From the cell containing the given text, extract its center point as (x, y) coordinate. 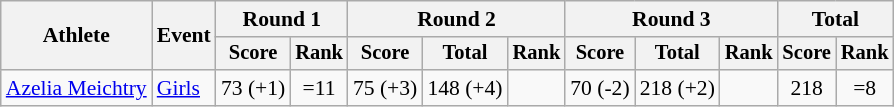
Event (184, 36)
=8 (865, 88)
218 (+2) (678, 88)
75 (+3) (385, 88)
Round 3 (671, 19)
Round 1 (282, 19)
Athlete (76, 36)
70 (-2) (600, 88)
Girls (184, 88)
=11 (319, 88)
73 (+1) (253, 88)
Azelia Meichtry (76, 88)
Round 2 (456, 19)
218 (807, 88)
148 (+4) (464, 88)
